Determine the (x, y) coordinate at the center of the cell enclosing the given text.  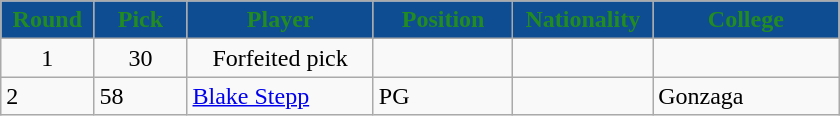
Pick (140, 20)
Nationality (583, 20)
Round (48, 20)
Position (443, 20)
Player (280, 20)
Forfeited pick (280, 58)
2 (48, 96)
Blake Stepp (280, 96)
College (746, 20)
PG (443, 96)
58 (140, 96)
1 (48, 58)
Gonzaga (746, 96)
30 (140, 58)
